Capture the cell that displays the provided text and extract its (x, y) central coordinate. 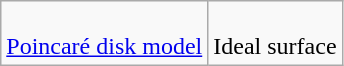
Poincaré disk model (104, 34)
Ideal surface (275, 34)
